Locate the cell with the specified text and output its [x, y] center coordinate. 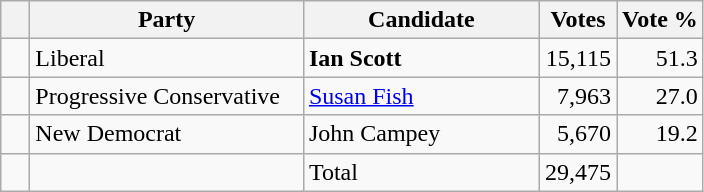
Vote % [660, 20]
Ian Scott [421, 58]
Progressive Conservative [167, 96]
Liberal [167, 58]
Votes [578, 20]
Candidate [421, 20]
Total [421, 172]
29,475 [578, 172]
John Campey [421, 134]
Party [167, 20]
5,670 [578, 134]
51.3 [660, 58]
New Democrat [167, 134]
19.2 [660, 134]
Susan Fish [421, 96]
27.0 [660, 96]
7,963 [578, 96]
15,115 [578, 58]
